Output the [x, y] coordinate of the center of the cell containing the given text.  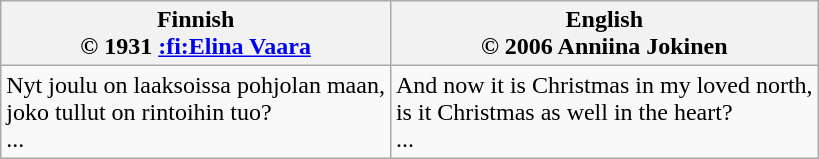
English© 2006 Anniina Jokinen [604, 34]
Nyt joulu on laaksoissa pohjolan maan,joko tullut on rintoihin tuo?... [196, 112]
And now it is Christmas in my loved north,is it Christmas as well in the heart?... [604, 112]
Finnish© 1931 :fi:Elina Vaara [196, 34]
